Determine the (x, y) coordinate at the center of the cell enclosing the given text.  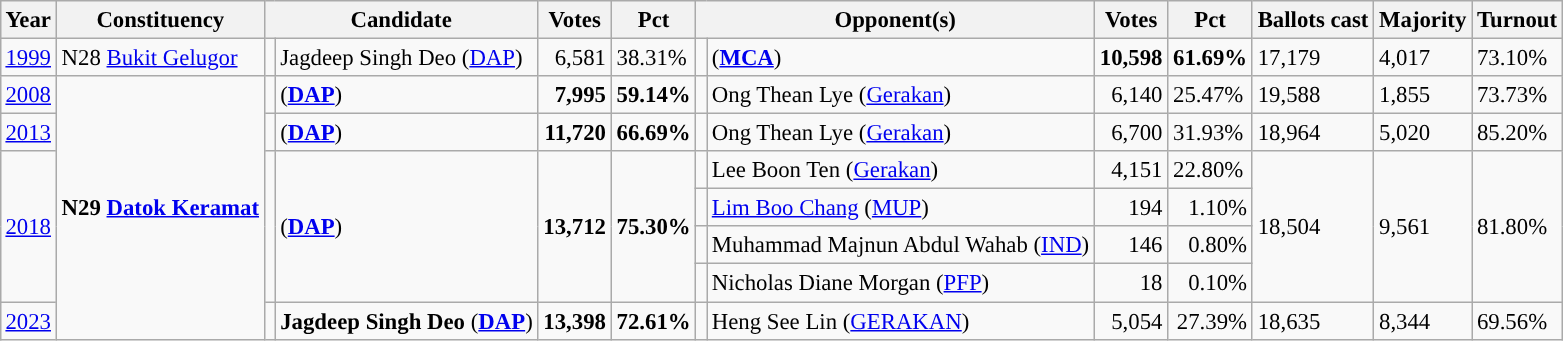
5,020 (1423, 133)
75.30% (654, 226)
18,504 (1312, 226)
81.80% (1518, 226)
Nicholas Diane Morgan (PFP) (900, 283)
17,179 (1312, 57)
146 (1130, 245)
73.73% (1518, 95)
7,995 (574, 95)
2008 (28, 95)
9,561 (1423, 226)
61.69% (1210, 57)
Turnout (1518, 20)
73.10% (1518, 57)
6,700 (1130, 133)
Lee Boon Ten (Gerakan) (900, 170)
25.47% (1210, 95)
0.10% (1210, 283)
5,054 (1130, 321)
Majority (1423, 20)
Ballots cast (1312, 20)
Heng See Lin (GERAKAN) (900, 321)
10,598 (1130, 57)
2018 (28, 226)
6,140 (1130, 95)
2013 (28, 133)
19,588 (1312, 95)
27.39% (1210, 321)
1.10% (1210, 208)
(MCA) (900, 57)
Candidate (401, 20)
18,964 (1312, 133)
66.69% (654, 133)
11,720 (574, 133)
1999 (28, 57)
38.31% (654, 57)
1,855 (1423, 95)
31.93% (1210, 133)
8,344 (1423, 321)
Opponent(s) (896, 20)
18,635 (1312, 321)
4,151 (1130, 170)
2023 (28, 321)
Lim Boo Chang (MUP) (900, 208)
4,017 (1423, 57)
0.80% (1210, 245)
Muhammad Majnun Abdul Wahab (IND) (900, 245)
85.20% (1518, 133)
22.80% (1210, 170)
N29 Datok Keramat (160, 208)
18 (1130, 283)
Constituency (160, 20)
N28 Bukit Gelugor (160, 57)
13,398 (574, 321)
6,581 (574, 57)
69.56% (1518, 321)
194 (1130, 208)
Year (28, 20)
59.14% (654, 95)
72.61% (654, 321)
13,712 (574, 226)
